Output the [x, y] coordinate of the center of the cell containing the given text.  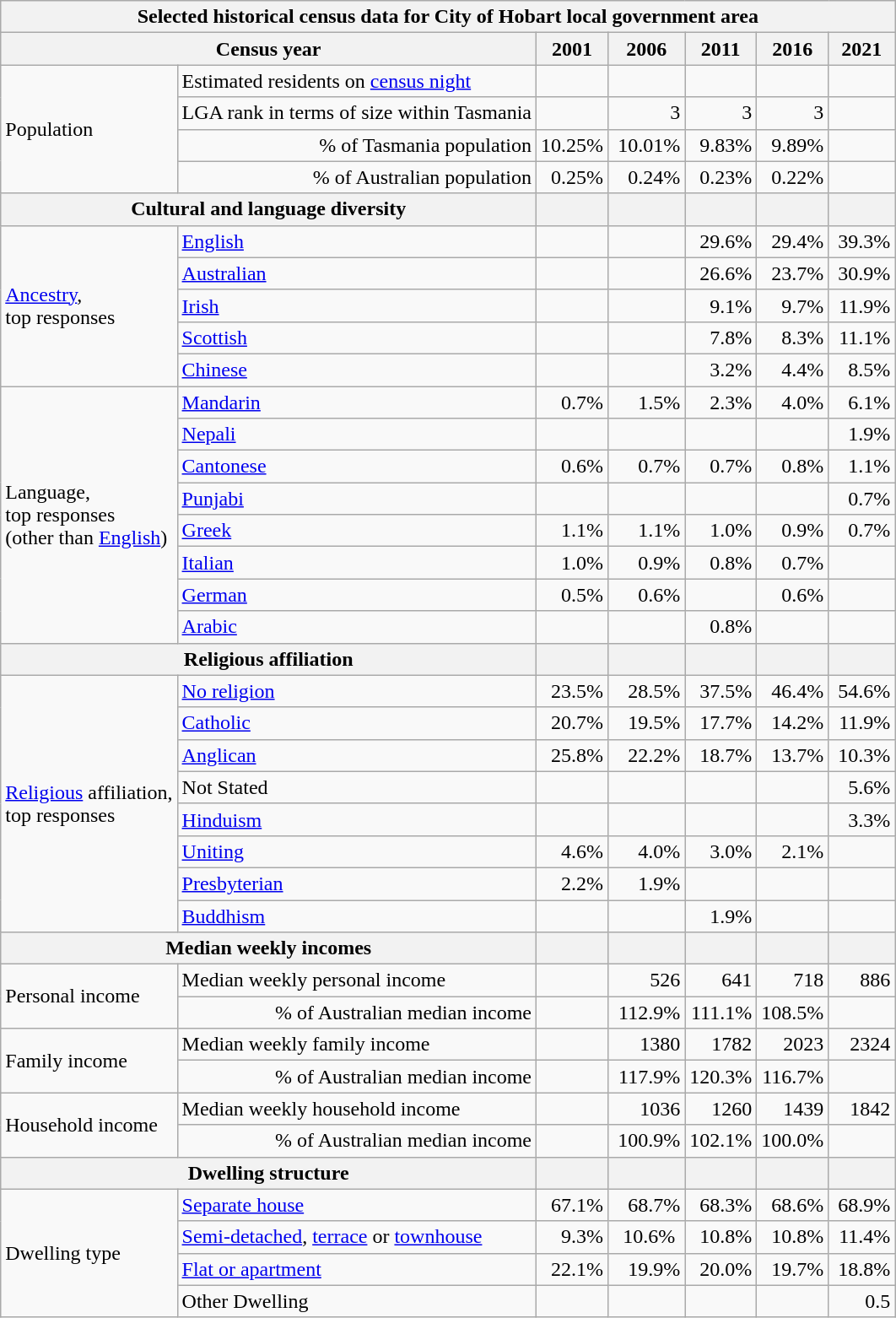
Not Stated [357, 787]
Median weekly family income [357, 1045]
19.7% [793, 1269]
25.8% [572, 755]
28.5% [646, 691]
Population [89, 129]
120.3% [721, 1077]
30.9% [862, 273]
Personal income [89, 997]
Selected historical census data for City of Hobart local government area [448, 17]
Dwelling type [89, 1253]
Religious affiliation [268, 659]
5.6% [862, 787]
2006 [646, 49]
3.2% [721, 370]
0.25% [572, 177]
19.9% [646, 1269]
10.01% [646, 145]
Median weekly personal income [357, 980]
8.5% [862, 370]
20.7% [572, 723]
23.5% [572, 691]
Hinduism [357, 819]
1.5% [646, 402]
1439 [793, 1109]
Presbyterian [357, 883]
20.0% [721, 1269]
9.1% [721, 305]
0.5% [572, 595]
9.7% [793, 305]
0.5 [862, 1301]
4.4% [793, 370]
26.6% [721, 273]
Punjabi [357, 499]
18.7% [721, 755]
Ancestry,top responses [89, 305]
46.4% [793, 691]
Cantonese [357, 467]
8.3% [793, 338]
1782 [721, 1045]
Language,top responses(other than English) [89, 515]
Uniting [357, 851]
29.6% [721, 241]
18.8% [862, 1269]
10.6% [646, 1237]
100.9% [646, 1141]
2021 [862, 49]
22.2% [646, 755]
Household income [89, 1125]
Median weekly household income [357, 1109]
11.4% [862, 1237]
Irish [357, 305]
Dwelling structure [268, 1173]
2.1% [793, 851]
37.5% [721, 691]
Greek [357, 531]
Mandarin [357, 402]
Buddhism [357, 916]
German [357, 595]
0.24% [646, 177]
1260 [721, 1109]
Catholic [357, 723]
54.6% [862, 691]
2023 [793, 1045]
886 [862, 980]
3.3% [862, 819]
1036 [646, 1109]
13.7% [793, 755]
29.4% [793, 241]
Religious affiliation,top responses [89, 803]
641 [721, 980]
2324 [862, 1045]
68.3% [721, 1205]
Semi-detached, terrace or townhouse [357, 1237]
1842 [862, 1109]
2.2% [572, 883]
68.7% [646, 1205]
100.0% [793, 1141]
Family income [89, 1061]
112.9% [646, 1013]
116.7% [793, 1077]
2016 [793, 49]
9.89% [793, 145]
4.6% [572, 851]
17.7% [721, 723]
11.1% [862, 338]
Anglican [357, 755]
10.3% [862, 755]
Census year [268, 49]
1380 [646, 1045]
Flat or apartment [357, 1269]
Cultural and language diversity [268, 209]
23.7% [793, 273]
Median weekly incomes [268, 948]
Australian [357, 273]
68.6% [793, 1205]
19.5% [646, 723]
718 [793, 980]
39.3% [862, 241]
No religion [357, 691]
Other Dwelling [357, 1301]
9.3% [572, 1237]
7.8% [721, 338]
10.25% [572, 145]
2001 [572, 49]
6.1% [862, 402]
2011 [721, 49]
0.22% [793, 177]
% of Australian population [357, 177]
0.23% [721, 177]
Estimated residents on census night [357, 81]
LGA rank in terms of size within Tasmania [357, 113]
117.9% [646, 1077]
67.1% [572, 1205]
68.9% [862, 1205]
102.1% [721, 1141]
Arabic [357, 627]
Separate house [357, 1205]
% of Tasmania population [357, 145]
Italian [357, 563]
111.1% [721, 1013]
English [357, 241]
Chinese [357, 370]
3.0% [721, 851]
Nepali [357, 435]
22.1% [572, 1269]
14.2% [793, 723]
2.3% [721, 402]
526 [646, 980]
108.5% [793, 1013]
9.83% [721, 145]
Scottish [357, 338]
